Output the [X, Y] coordinate of the center of the cell containing the given text.  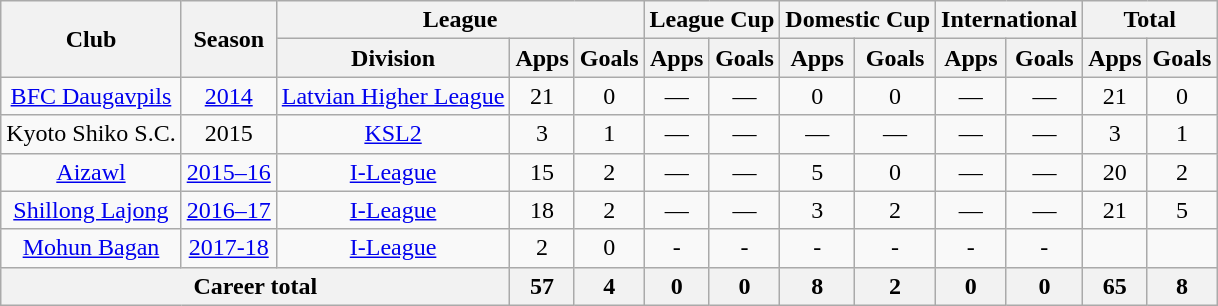
Domestic Cup [858, 20]
20 [1115, 172]
League [460, 20]
57 [542, 286]
Division [393, 58]
4 [609, 286]
15 [542, 172]
Club [91, 39]
2017-18 [228, 248]
Season [228, 39]
2014 [228, 96]
KSL2 [393, 134]
Mohun Bagan [91, 248]
BFC Daugavpils [91, 96]
Latvian Higher League [393, 96]
Kyoto Shiko S.C. [91, 134]
Aizawl [91, 172]
18 [542, 210]
Total [1150, 20]
65 [1115, 286]
2015–16 [228, 172]
2016–17 [228, 210]
International [1010, 20]
Career total [256, 286]
League Cup [712, 20]
Shillong Lajong [91, 210]
2015 [228, 134]
